Determine the [X, Y] coordinate at the center of the cell enclosing the given text.  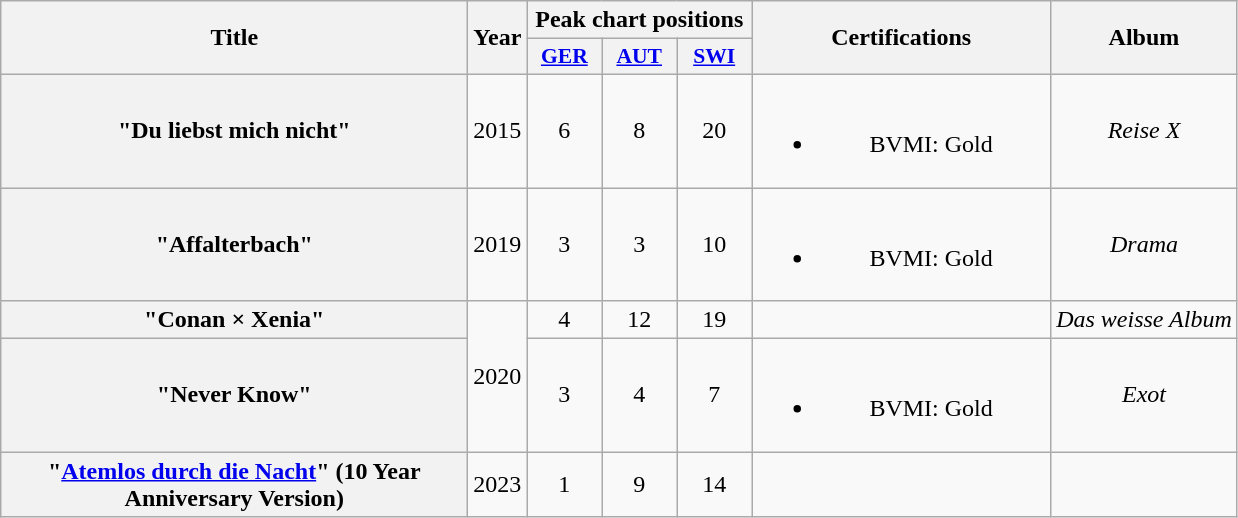
2015 [498, 130]
12 [640, 320]
2020 [498, 376]
"Du liebst mich nicht" [234, 130]
SWI [714, 57]
2019 [498, 244]
1 [564, 484]
2023 [498, 484]
AUT [640, 57]
"Atemlos durch die Nacht" (10 Year Anniversary Version) [234, 484]
Title [234, 38]
19 [714, 320]
"Conan × Xenia" [234, 320]
8 [640, 130]
Drama [1144, 244]
Album [1144, 38]
GER [564, 57]
7 [714, 396]
Das weisse Album [1144, 320]
Year [498, 38]
Peak chart positions [640, 20]
Exot [1144, 396]
Certifications [902, 38]
9 [640, 484]
"Never Know" [234, 396]
Reise X [1144, 130]
14 [714, 484]
20 [714, 130]
10 [714, 244]
6 [564, 130]
"Affalterbach" [234, 244]
